Search for the cell housing the specified text and yield its (X, Y) center coordinate. 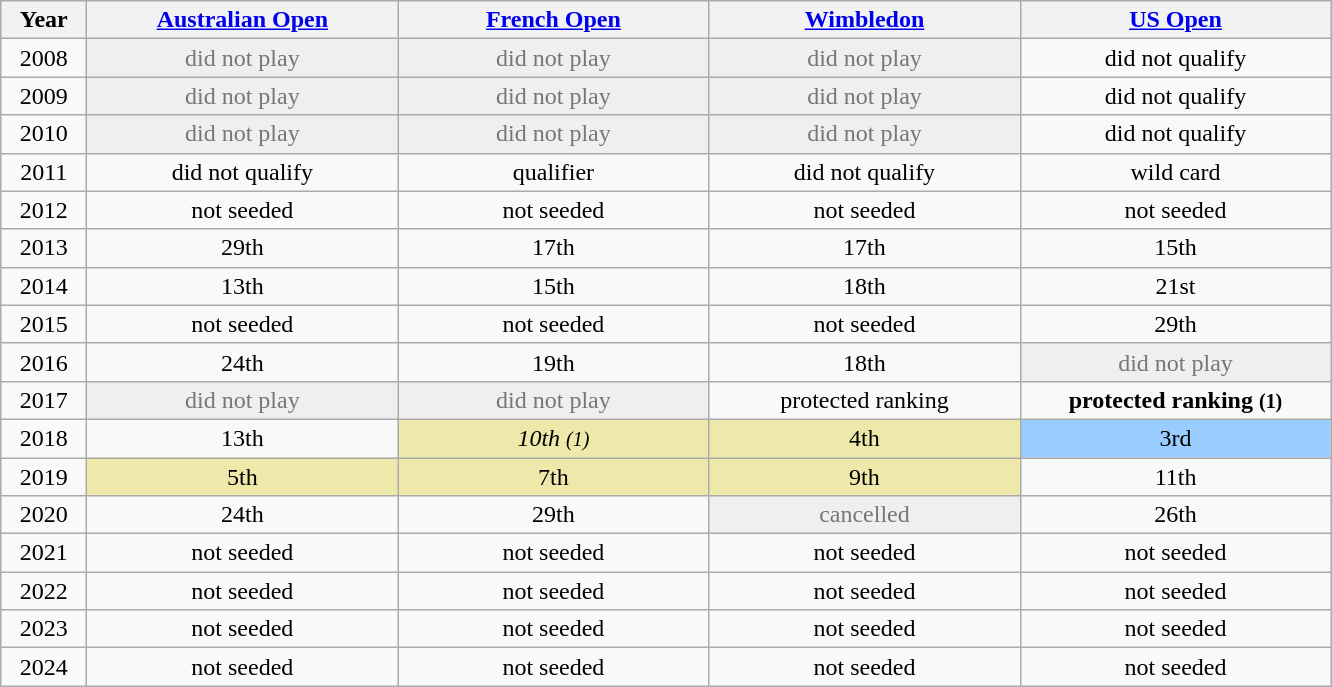
French Open (554, 20)
2009 (44, 96)
2010 (44, 134)
2019 (44, 477)
Australian Open (242, 20)
2024 (44, 667)
7th (554, 477)
wild card (1176, 172)
9th (864, 477)
2021 (44, 553)
protected ranking (864, 400)
2015 (44, 324)
Wimbledon (864, 20)
2008 (44, 58)
qualifier (554, 172)
2016 (44, 362)
2022 (44, 591)
3rd (1176, 438)
10th (1) (554, 438)
4th (864, 438)
2011 (44, 172)
2018 (44, 438)
Year (44, 20)
cancelled (864, 515)
2017 (44, 400)
21st (1176, 286)
2012 (44, 210)
11th (1176, 477)
US Open (1176, 20)
26th (1176, 515)
2023 (44, 629)
19th (554, 362)
2013 (44, 248)
2014 (44, 286)
protected ranking (1) (1176, 400)
2020 (44, 515)
5th (242, 477)
